Search for the cell housing the specified text and yield its (X, Y) center coordinate. 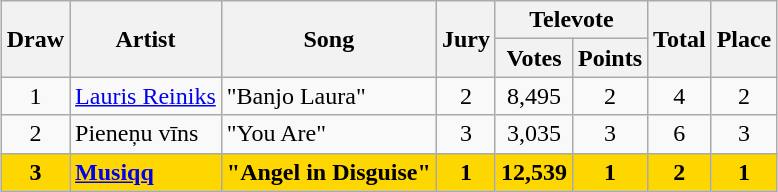
Musiqq (146, 172)
12,539 (534, 172)
Song (328, 39)
Jury (466, 39)
Votes (534, 58)
3,035 (534, 134)
Draw (35, 39)
6 (680, 134)
"You Are" (328, 134)
4 (680, 96)
8,495 (534, 96)
Place (744, 39)
"Angel in Disguise" (328, 172)
Lauris Reiniks (146, 96)
"Banjo Laura" (328, 96)
Pieneņu vīns (146, 134)
Televote (571, 20)
Points (610, 58)
Total (680, 39)
Artist (146, 39)
